Find where the given text appears and provide that cell's center as (x, y) coordinate. 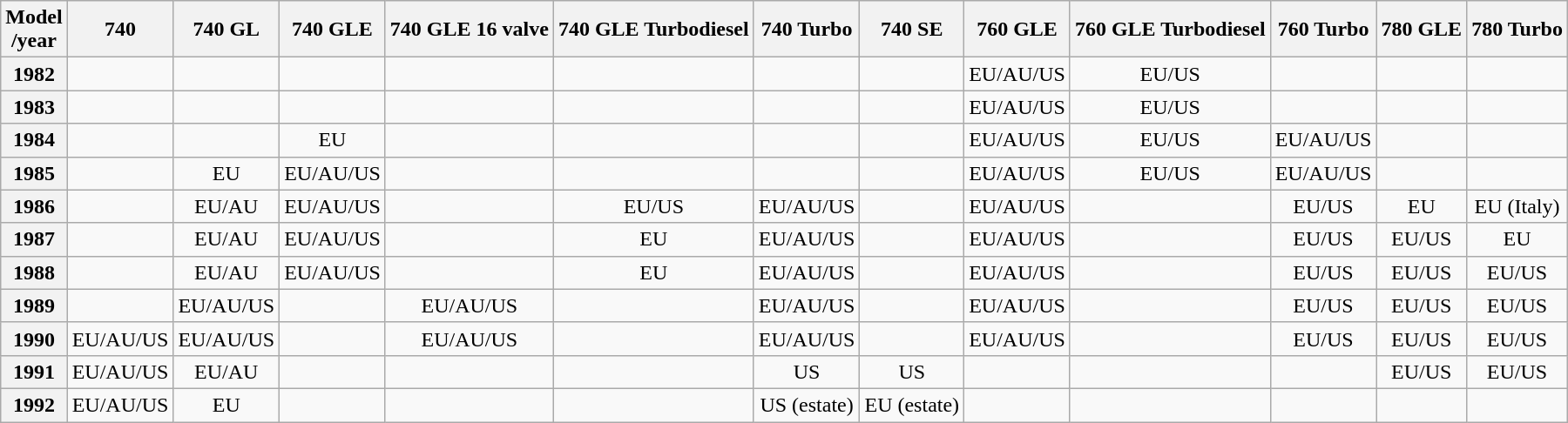
760 GLE (1017, 30)
US (estate) (807, 405)
740 Turbo (807, 30)
1986 (34, 206)
780 Turbo (1517, 30)
1983 (34, 107)
1992 (34, 405)
1990 (34, 339)
760 Turbo (1323, 30)
1984 (34, 140)
EU (estate) (912, 405)
740 GLE 16 valve (469, 30)
1985 (34, 173)
1988 (34, 272)
1982 (34, 74)
760 GLE Turbodiesel (1170, 30)
740 GLE (333, 30)
780 GLE (1422, 30)
740 GL (226, 30)
1987 (34, 239)
EU (Italy) (1517, 206)
740 SE (912, 30)
Model/year (34, 30)
740 GLE Turbodiesel (653, 30)
740 (120, 30)
1989 (34, 305)
1991 (34, 372)
